Locate the cell with the specified text and output its (x, y) center coordinate. 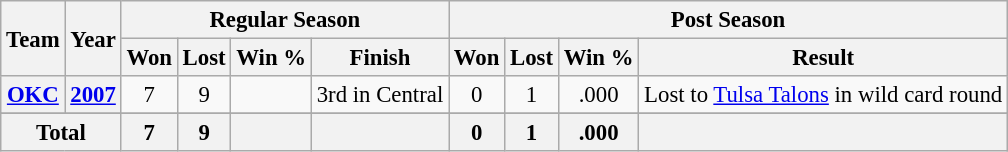
Lost to Tulsa Talons in wild card round (824, 95)
Total (61, 133)
Post Season (728, 20)
2007 (93, 95)
Team (33, 38)
Finish (380, 58)
Regular Season (284, 20)
OKC (33, 95)
Year (93, 38)
Result (824, 58)
3rd in Central (380, 95)
